Locate the cell with the specified text and output its [x, y] center coordinate. 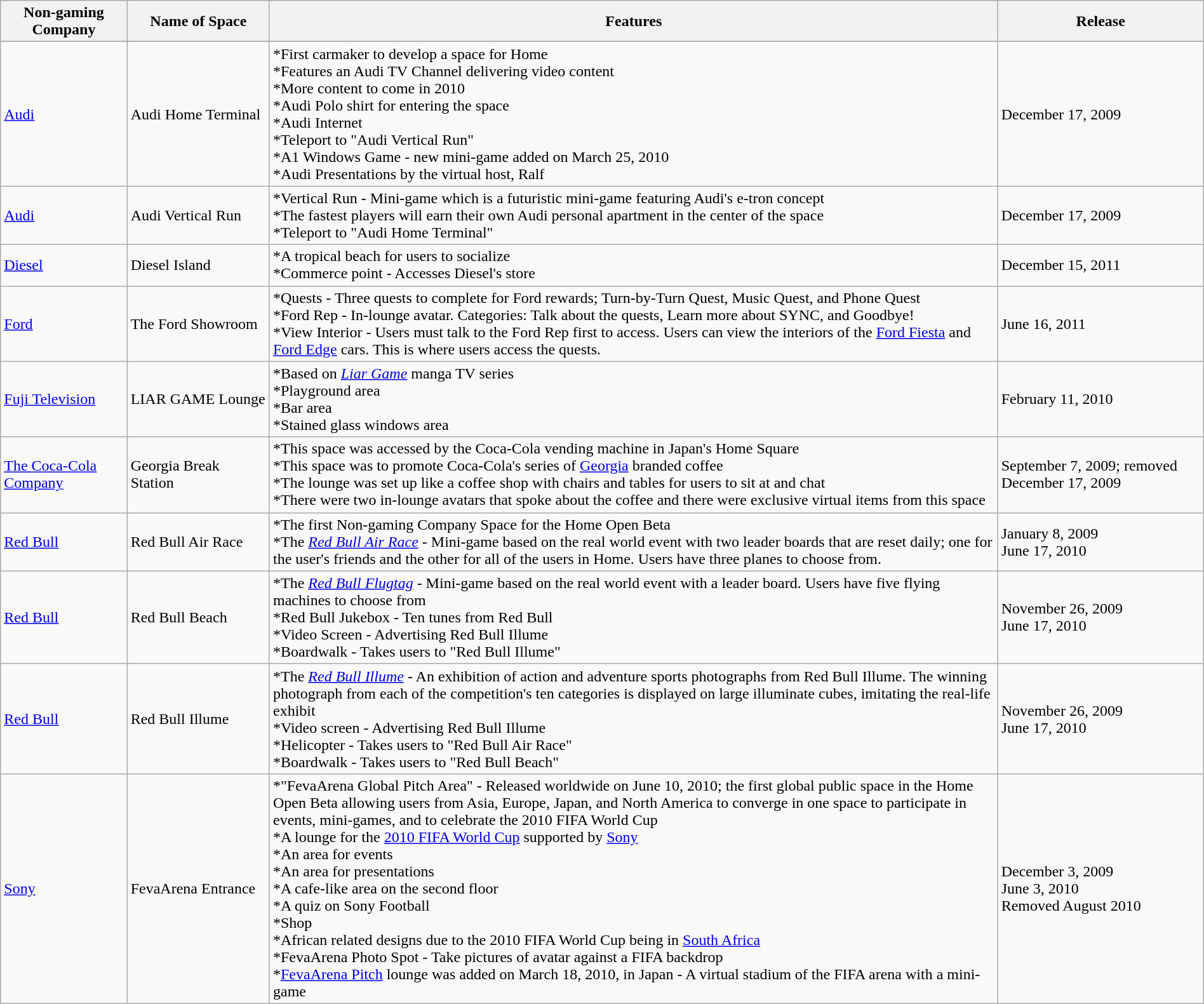
Audi Home Terminal [198, 114]
*A tropical beach for users to socialize*Commerce point - Accesses Diesel's store [634, 265]
Sony [64, 888]
Diesel Island [198, 265]
Red Bull Air Race [198, 542]
Non-gaming Company [64, 22]
Release [1100, 22]
June 16, 2011 [1100, 324]
Red Bull Illume [198, 719]
Georgia Break Station [198, 475]
December 3, 2009 June 3, 2010Removed August 2010 [1100, 888]
February 11, 2010 [1100, 399]
LIAR GAME Lounge [198, 399]
The Ford Showroom [198, 324]
FevaArena Entrance [198, 888]
*Based on Liar Game manga TV series*Playground area*Bar area*Stained glass windows area [634, 399]
The Coca-Cola Company [64, 475]
January 8, 2009 June 17, 2010 [1100, 542]
Diesel [64, 265]
Red Bull Beach [198, 617]
Name of Space [198, 22]
Fuji Television [64, 399]
Audi Vertical Run [198, 215]
September 7, 2009; removed December 17, 2009 [1100, 475]
Ford [64, 324]
December 15, 2011 [1100, 265]
Features [634, 22]
